For the text-containing cell, return its midpoint in [x, y] coordinate format. 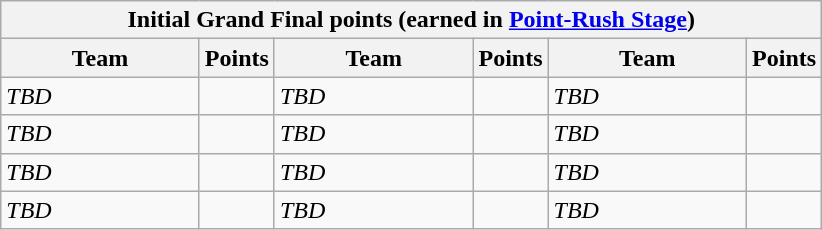
Initial Grand Final points (earned in Point-Rush Stage) [412, 20]
